Output the (x, y) coordinate of the center of the cell containing the given text.  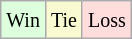
Loss (106, 20)
Win (24, 20)
Tie (64, 20)
